Identify which cell holds the provided text, then report its (X, Y) central coordinate. 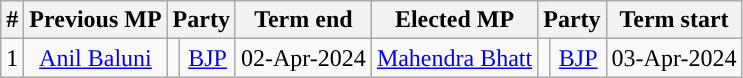
03-Apr-2024 (674, 58)
Mahendra Bhatt (454, 58)
Elected MP (454, 20)
Anil Baluni (96, 58)
02-Apr-2024 (303, 58)
Term end (303, 20)
Previous MP (96, 20)
# (12, 20)
Term start (674, 20)
1 (12, 58)
